Identify which cell holds the provided text, then report its [x, y] central coordinate. 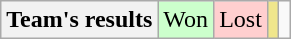
Team's results [80, 20]
Won [186, 20]
Lost [241, 20]
